Capture the cell that displays the provided text and extract its [X, Y] central coordinate. 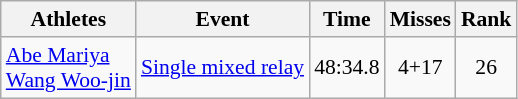
48:34.8 [346, 68]
26 [486, 68]
Misses [420, 19]
Abe MariyaWang Woo-jin [68, 68]
Time [346, 19]
Rank [486, 19]
Athletes [68, 19]
Event [222, 19]
Single mixed relay [222, 68]
4+17 [420, 68]
